From the cell containing the given text, extract its center point as [X, Y] coordinate. 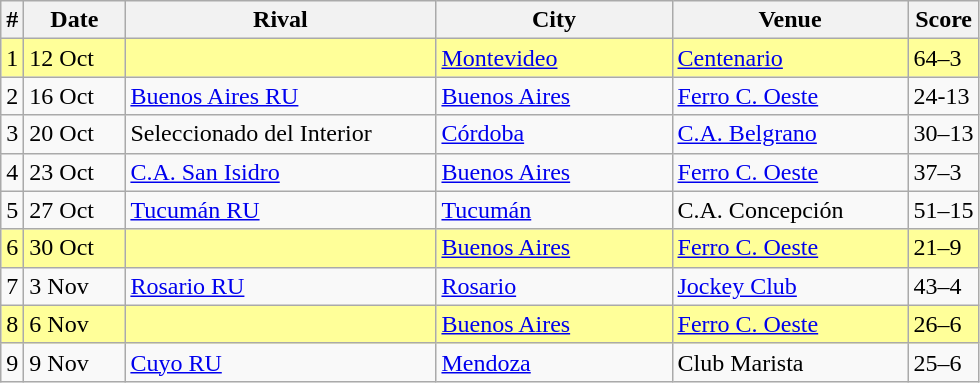
Buenos Aires RU [280, 96]
6 [12, 248]
Córdoba [554, 134]
Tucumán [554, 210]
C.A. San Isidro [280, 172]
20 Oct [74, 134]
Rosario RU [280, 286]
Jockey Club [790, 286]
1 [12, 58]
C.A. Belgrano [790, 134]
23 Oct [74, 172]
30–13 [944, 134]
27 Oct [74, 210]
Montevideo [554, 58]
Mendoza [554, 362]
C.A. Concepción [790, 210]
64–3 [944, 58]
24-13 [944, 96]
Venue [790, 20]
2 [12, 96]
Date [74, 20]
30 Oct [74, 248]
9 Nov [74, 362]
21–9 [944, 248]
12 Oct [74, 58]
3 Nov [74, 286]
7 [12, 286]
# [12, 20]
Centenario [790, 58]
Tucumán RU [280, 210]
26–6 [944, 324]
5 [12, 210]
51–15 [944, 210]
Score [944, 20]
4 [12, 172]
3 [12, 134]
8 [12, 324]
37–3 [944, 172]
City [554, 20]
Rival [280, 20]
43–4 [944, 286]
16 Oct [74, 96]
Club Marista [790, 362]
Seleccionado del Interior [280, 134]
25–6 [944, 362]
Cuyo RU [280, 362]
9 [12, 362]
6 Nov [74, 324]
Rosario [554, 286]
